From the cell containing the given text, extract its center point as [x, y] coordinate. 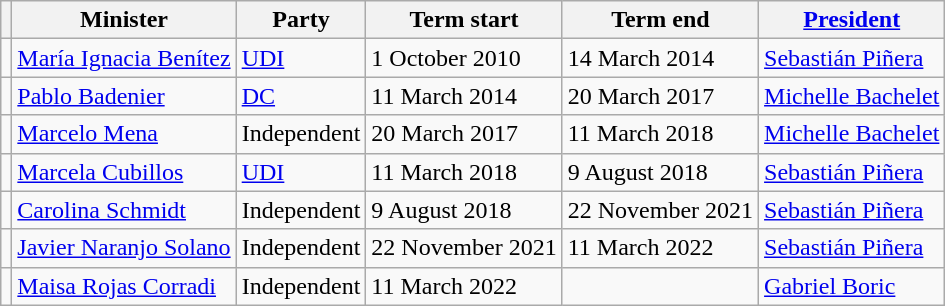
Javier Naranjo Solano [124, 248]
Carolina Schmidt [124, 210]
11 March 2014 [464, 96]
DC [301, 96]
14 March 2014 [660, 58]
Term start [464, 20]
Party [301, 20]
Marcelo Mena [124, 134]
María Ignacia Benítez [124, 58]
Gabriel Boric [852, 286]
Marcela Cubillos [124, 172]
Maisa Rojas Corradi [124, 286]
Term end [660, 20]
Pablo Badenier [124, 96]
Minister [124, 20]
1 October 2010 [464, 58]
President [852, 20]
